Capture the cell that displays the provided text and extract its [x, y] central coordinate. 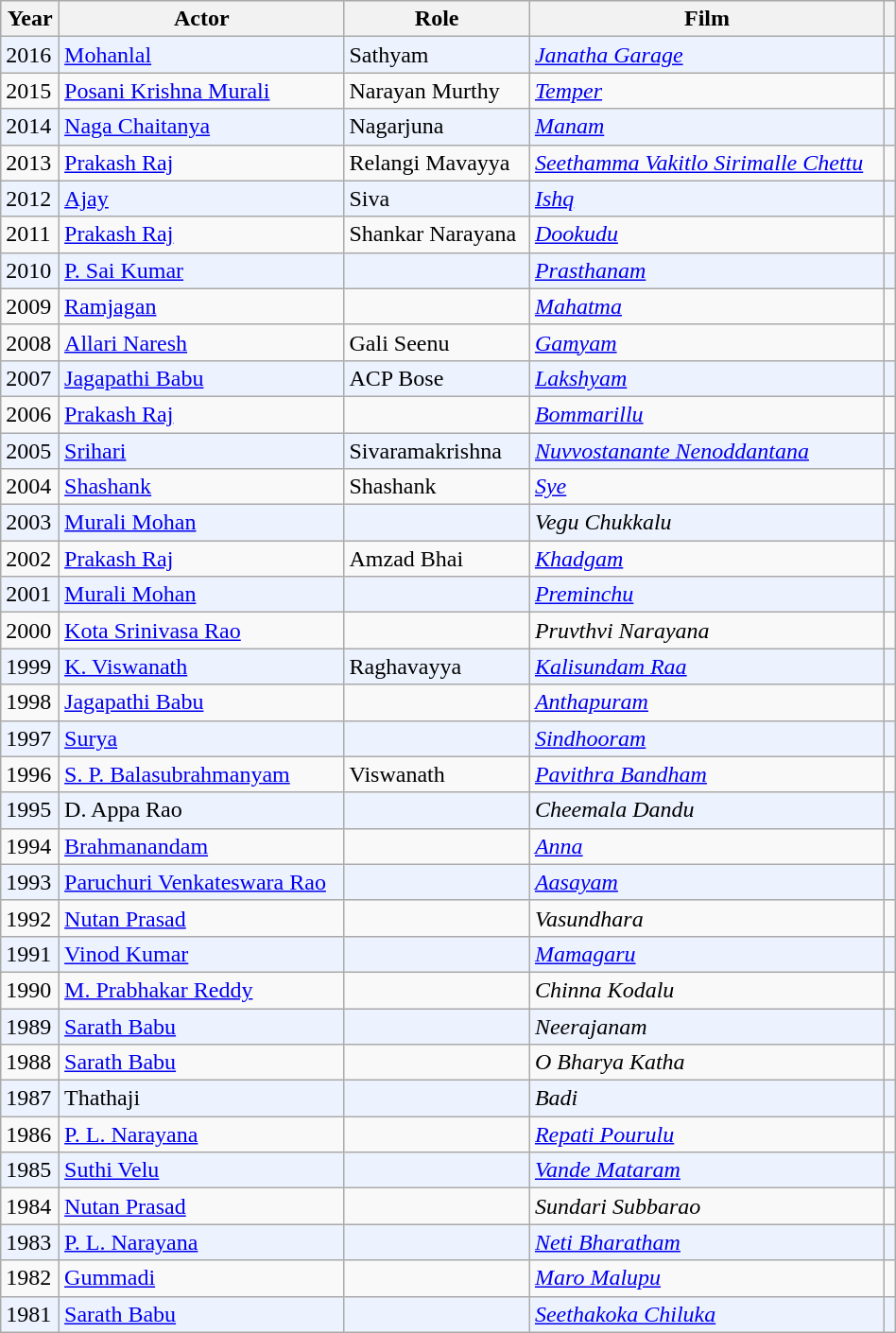
Paruchuri Venkateswara Rao [202, 882]
Shankar Narayana [437, 234]
2005 [30, 451]
Preminchu [707, 595]
Badi [707, 1099]
2001 [30, 595]
Sundari Subbarao [707, 1206]
2004 [30, 487]
Kota Srinivasa Rao [202, 631]
P. Sai Kumar [202, 270]
1993 [30, 882]
Khadgam [707, 559]
Suthi Velu [202, 1170]
Viswanath [437, 774]
Neerajanam [707, 1026]
Mahatma [707, 306]
M. Prabhakar Reddy [202, 990]
Vegu Chukkalu [707, 523]
Neti Bharatham [707, 1242]
Srihari [202, 451]
Gummadi [202, 1278]
1989 [30, 1026]
Lakshyam [707, 378]
Actor [202, 19]
2003 [30, 523]
1995 [30, 810]
Mohanlal [202, 55]
Cheemala Dandu [707, 810]
Janatha Garage [707, 55]
Siva [437, 199]
Vinod Kumar [202, 954]
2008 [30, 342]
D. Appa Rao [202, 810]
2012 [30, 199]
S. P. Balasubrahmanyam [202, 774]
1984 [30, 1206]
1981 [30, 1314]
Ramjagan [202, 306]
2006 [30, 414]
Gamyam [707, 342]
Ishq [707, 199]
Role [437, 19]
1988 [30, 1063]
Sivaramakrishna [437, 451]
Manam [707, 127]
2000 [30, 631]
Vasundhara [707, 918]
1987 [30, 1099]
Mamagaru [707, 954]
Temper [707, 91]
1992 [30, 918]
1991 [30, 954]
1986 [30, 1134]
1998 [30, 702]
Seethamma Vakitlo Sirimalle Chettu [707, 163]
Bommarillu [707, 414]
Ajay [202, 199]
Maro Malupu [707, 1278]
Brahmanandam [202, 846]
Prasthanam [707, 270]
Naga Chaitanya [202, 127]
Gali Seenu [437, 342]
2014 [30, 127]
1990 [30, 990]
Chinna Kodalu [707, 990]
2010 [30, 270]
Anthapuram [707, 702]
Kalisundam Raa [707, 666]
2013 [30, 163]
1996 [30, 774]
1994 [30, 846]
Sindhooram [707, 738]
1982 [30, 1278]
ACP Bose [437, 378]
Posani Krishna Murali [202, 91]
1997 [30, 738]
2016 [30, 55]
Pruvthvi Narayana [707, 631]
Relangi Mavayya [437, 163]
2002 [30, 559]
Film [707, 19]
Pavithra Bandham [707, 774]
Sye [707, 487]
Repati Pourulu [707, 1134]
Dookudu [707, 234]
Aasayam [707, 882]
O Bharya Katha [707, 1063]
Surya [202, 738]
2015 [30, 91]
Sathyam [437, 55]
Vande Mataram [707, 1170]
Allari Naresh [202, 342]
1983 [30, 1242]
2007 [30, 378]
Amzad Bhai [437, 559]
Nagarjuna [437, 127]
Anna [707, 846]
Year [30, 19]
1999 [30, 666]
K. Viswanath [202, 666]
2009 [30, 306]
Raghavayya [437, 666]
Thathaji [202, 1099]
2011 [30, 234]
Seethakoka Chiluka [707, 1314]
Narayan Murthy [437, 91]
Nuvvostanante Nenoddantana [707, 451]
1985 [30, 1170]
